Pinpoint the cell where the given text exists, returning its (X, Y) midpoint coordinate. 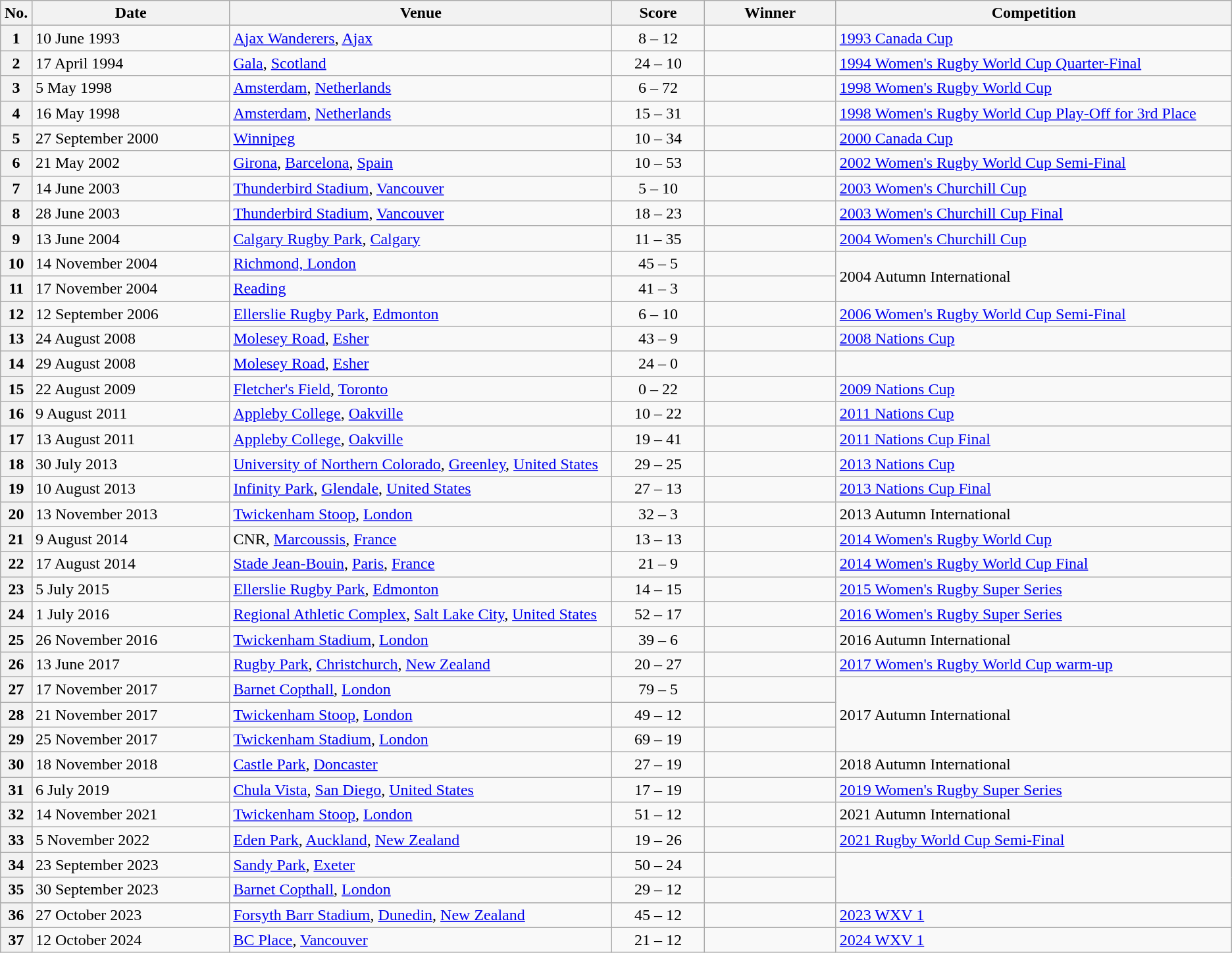
Score (658, 13)
2023 WXV 1 (1033, 915)
23 (16, 589)
31 (16, 790)
2021 Rugby World Cup Semi-Final (1033, 840)
35 (16, 890)
33 (16, 840)
51 – 12 (658, 815)
2011 Nations Cup (1033, 414)
21 (16, 539)
45 – 5 (658, 263)
5 July 2015 (130, 589)
17 – 19 (658, 790)
14 November 2004 (130, 263)
15 – 31 (658, 113)
22 August 2009 (130, 389)
34 (16, 865)
2008 Nations Cup (1033, 339)
Stade Jean-Bouin, Paris, France (421, 564)
2006 Women's Rugby World Cup Semi-Final (1033, 314)
2014 Women's Rugby World Cup (1033, 539)
10 (16, 263)
4 (16, 113)
2013 Nations Cup Final (1033, 489)
2013 Nations Cup (1033, 464)
29 – 12 (658, 890)
28 June 2003 (130, 213)
32 (16, 815)
27 – 19 (658, 765)
9 (16, 238)
8 (16, 213)
2016 Women's Rugby Super Series (1033, 614)
Gala, Scotland (421, 63)
Infinity Park, Glendale, United States (421, 489)
16 May 1998 (130, 113)
29 August 2008 (130, 364)
6 July 2019 (130, 790)
24 (16, 614)
36 (16, 915)
21 May 2002 (130, 163)
2003 Women's Churchill Cup (1033, 188)
23 September 2023 (130, 865)
17 August 2014 (130, 564)
19 – 41 (658, 439)
30 (16, 765)
6 – 72 (658, 88)
11 – 35 (658, 238)
27 September 2000 (130, 138)
2 (16, 63)
18 – 23 (658, 213)
Sandy Park, Exeter (421, 865)
1 (16, 38)
Rugby Park, Christchurch, New Zealand (421, 664)
12 September 2006 (130, 314)
24 August 2008 (130, 339)
2011 Nations Cup Final (1033, 439)
1993 Canada Cup (1033, 38)
27 – 13 (658, 489)
2024 WXV 1 (1033, 940)
10 – 34 (658, 138)
24 – 10 (658, 63)
41 – 3 (658, 288)
19 – 26 (658, 840)
Venue (421, 13)
22 (16, 564)
Castle Park, Doncaster (421, 765)
14 November 2021 (130, 815)
27 October 2023 (130, 915)
2004 Women's Churchill Cup (1033, 238)
15 (16, 389)
9 August 2014 (130, 539)
CNR, Marcoussis, France (421, 539)
17 November 2004 (130, 288)
25 (16, 639)
13 August 2011 (130, 439)
Competition (1033, 13)
11 (16, 288)
17 April 1994 (130, 63)
27 (16, 689)
2016 Autumn International (1033, 639)
12 (16, 314)
20 – 27 (658, 664)
10 August 2013 (130, 489)
21 – 12 (658, 940)
50 – 24 (658, 865)
26 (16, 664)
17 (16, 439)
2013 Autumn International (1033, 514)
21 November 2017 (130, 714)
Winnipeg (421, 138)
1994 Women's Rugby World Cup Quarter-Final (1033, 63)
0 – 22 (658, 389)
10 – 22 (658, 414)
6 (16, 163)
No. (16, 13)
Ajax Wanderers, Ajax (421, 38)
39 – 6 (658, 639)
5 November 2022 (130, 840)
Richmond, London (421, 263)
13 (16, 339)
8 – 12 (658, 38)
1 July 2016 (130, 614)
21 – 9 (658, 564)
7 (16, 188)
2004 Autumn International (1033, 276)
1998 Women's Rugby World Cup (1033, 88)
19 (16, 489)
16 (16, 414)
Reading (421, 288)
Fletcher's Field, Toronto (421, 389)
25 November 2017 (130, 740)
30 September 2023 (130, 890)
14 June 2003 (130, 188)
18 November 2018 (130, 765)
Calgary Rugby Park, Calgary (421, 238)
2014 Women's Rugby World Cup Final (1033, 564)
43 – 9 (658, 339)
14 (16, 364)
28 (16, 714)
2015 Women's Rugby Super Series (1033, 589)
13 November 2013 (130, 514)
6 – 10 (658, 314)
5 – 10 (658, 188)
10 June 1993 (130, 38)
14 – 15 (658, 589)
Eden Park, Auckland, New Zealand (421, 840)
29 (16, 740)
13 June 2017 (130, 664)
University of Northern Colorado, Greenley, United States (421, 464)
2002 Women's Rugby World Cup Semi-Final (1033, 163)
45 – 12 (658, 915)
9 August 2011 (130, 414)
69 – 19 (658, 740)
Regional Athletic Complex, Salt Lake City, United States (421, 614)
2021 Autumn International (1033, 815)
2017 Autumn International (1033, 714)
17 November 2017 (130, 689)
5 May 1998 (130, 88)
5 (16, 138)
2000 Canada Cup (1033, 138)
79 – 5 (658, 689)
13 – 13 (658, 539)
24 – 0 (658, 364)
Forsyth Barr Stadium, Dunedin, New Zealand (421, 915)
26 November 2016 (130, 639)
Girona, Barcelona, Spain (421, 163)
29 – 25 (658, 464)
1998 Women's Rugby World Cup Play-Off for 3rd Place (1033, 113)
13 June 2004 (130, 238)
20 (16, 514)
32 – 3 (658, 514)
2019 Women's Rugby Super Series (1033, 790)
49 – 12 (658, 714)
Chula Vista, San Diego, United States (421, 790)
2003 Women's Churchill Cup Final (1033, 213)
2018 Autumn International (1033, 765)
10 – 53 (658, 163)
12 October 2024 (130, 940)
BC Place, Vancouver (421, 940)
3 (16, 88)
2009 Nations Cup (1033, 389)
Winner (770, 13)
30 July 2013 (130, 464)
2017 Women's Rugby World Cup warm-up (1033, 664)
37 (16, 940)
52 – 17 (658, 614)
18 (16, 464)
Date (130, 13)
